Find where the given text appears and provide that cell's center as [X, Y] coordinate. 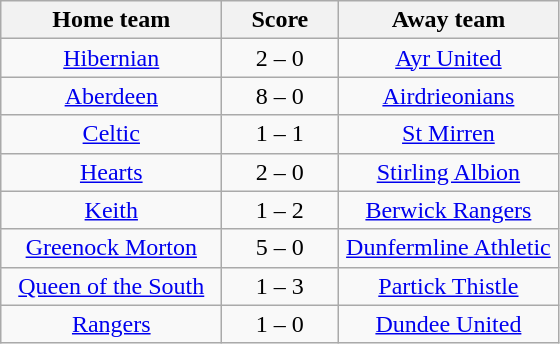
Hibernian [112, 58]
Partick Thistle [448, 286]
Queen of the South [112, 286]
Dundee United [448, 324]
1 – 2 [280, 210]
Rangers [112, 324]
Stirling Albion [448, 172]
Score [280, 20]
8 – 0 [280, 96]
Away team [448, 20]
5 – 0 [280, 248]
Aberdeen [112, 96]
Ayr United [448, 58]
Dunfermline Athletic [448, 248]
Berwick Rangers [448, 210]
Celtic [112, 134]
St Mirren [448, 134]
Greenock Morton [112, 248]
1 – 1 [280, 134]
Airdrieonians [448, 96]
Hearts [112, 172]
Home team [112, 20]
Keith [112, 210]
1 – 3 [280, 286]
1 – 0 [280, 324]
